Extract the (X, Y) coordinate from the center of the cell holding the provided text.  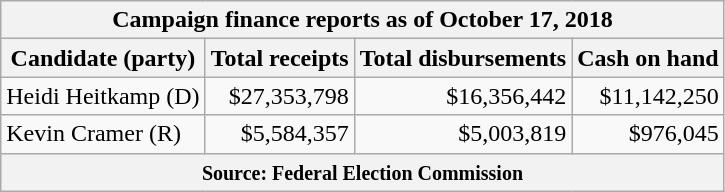
$5,003,819 (463, 134)
$11,142,250 (648, 96)
Total receipts (280, 58)
Kevin Cramer (R) (103, 134)
Total disbursements (463, 58)
Source: Federal Election Commission (362, 172)
Candidate (party) (103, 58)
Cash on hand (648, 58)
$976,045 (648, 134)
$27,353,798 (280, 96)
$16,356,442 (463, 96)
Campaign finance reports as of October 17, 2018 (362, 20)
Heidi Heitkamp (D) (103, 96)
$5,584,357 (280, 134)
